Find where the given text appears and provide that cell's center as [X, Y] coordinate. 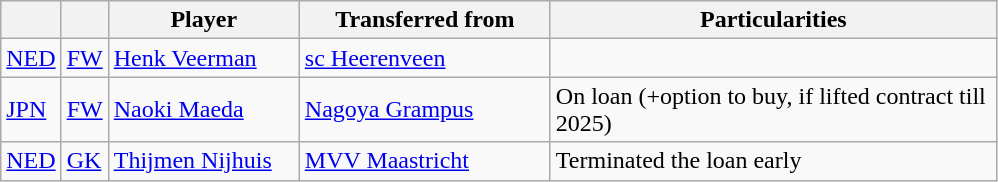
sc Heerenveen [424, 58]
Transferred from [424, 20]
JPN [31, 110]
Thijmen Nijhuis [204, 161]
Particularities [773, 20]
Nagoya Grampus [424, 110]
GK [84, 161]
Terminated the loan early [773, 161]
Henk Veerman [204, 58]
On loan (+option to buy, if lifted contract till 2025) [773, 110]
Naoki Maeda [204, 110]
MVV Maastricht [424, 161]
Player [204, 20]
